Capture the cell that displays the provided text and extract its [X, Y] central coordinate. 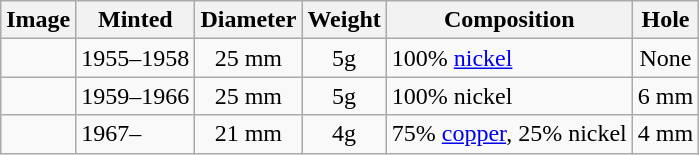
1967– [136, 134]
Hole [665, 20]
21 mm [248, 134]
75% copper, 25% nickel [509, 134]
1959–1966 [136, 96]
Weight [344, 20]
None [665, 58]
Minted [136, 20]
1955–1958 [136, 58]
6 mm [665, 96]
Image [38, 20]
Composition [509, 20]
4g [344, 134]
4 mm [665, 134]
Diameter [248, 20]
